From the cell containing the given text, extract its center point as (x, y) coordinate. 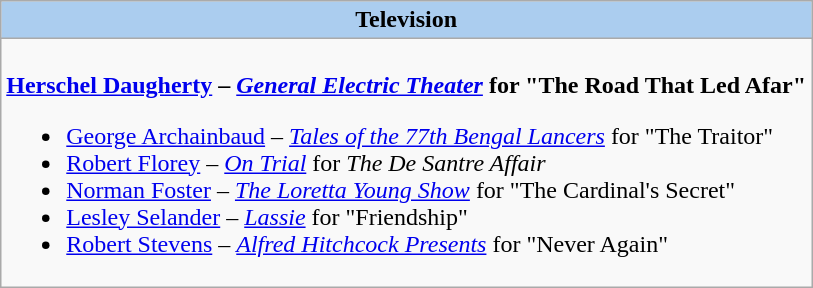
Television (406, 20)
